Determine the [X, Y] coordinate at the center of the cell enclosing the given text.  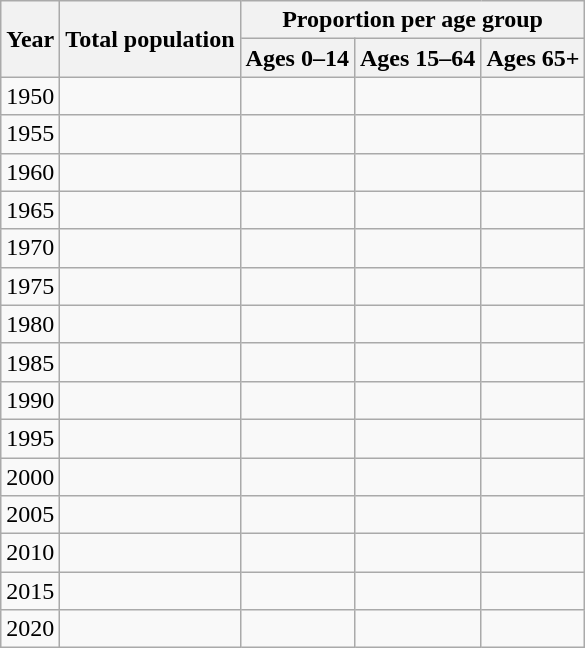
2000 [30, 477]
1960 [30, 172]
1975 [30, 286]
Ages 65+ [533, 58]
1970 [30, 248]
Ages 0–14 [297, 58]
1980 [30, 324]
Total population [150, 39]
2010 [30, 553]
2015 [30, 591]
2020 [30, 629]
1950 [30, 96]
1985 [30, 362]
Year [30, 39]
1955 [30, 134]
1965 [30, 210]
Proportion per age group [412, 20]
2005 [30, 515]
1995 [30, 438]
1990 [30, 400]
Ages 15–64 [417, 58]
